Determine the [X, Y] coordinate at the center of the cell enclosing the given text.  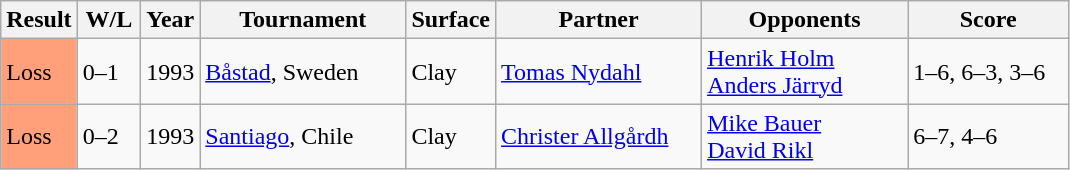
Result [39, 20]
W/L [109, 20]
Score [988, 20]
Surface [451, 20]
Year [170, 20]
Partner [599, 20]
Båstad, Sweden [303, 72]
6–7, 4–6 [988, 136]
Christer Allgårdh [599, 136]
Mike Bauer David Rikl [805, 136]
Santiago, Chile [303, 136]
Opponents [805, 20]
1–6, 6–3, 3–6 [988, 72]
Tournament [303, 20]
Tomas Nydahl [599, 72]
0–2 [109, 136]
0–1 [109, 72]
Henrik Holm Anders Järryd [805, 72]
